Identify which cell holds the provided text, then report its [X, Y] central coordinate. 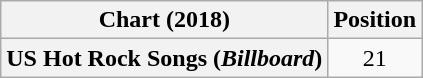
Chart (2018) [164, 20]
21 [375, 58]
US Hot Rock Songs (Billboard) [164, 58]
Position [375, 20]
